From the cell containing the given text, extract its center point as (x, y) coordinate. 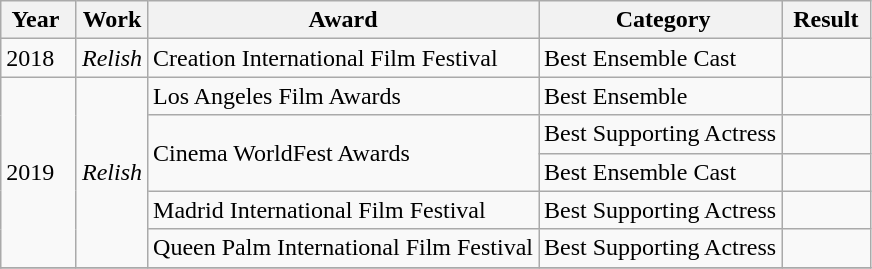
Award (344, 20)
Result (826, 20)
Best Ensemble (660, 96)
Los Angeles Film Awards (344, 96)
Category (660, 20)
Cinema WorldFest Awards (344, 153)
Work (112, 20)
Madrid International Film Festival (344, 210)
Creation International Film Festival (344, 58)
2019 (39, 172)
2018 (39, 58)
Queen Palm International Film Festival (344, 248)
Year (39, 20)
